From the cell containing the given text, extract its center point as [X, Y] coordinate. 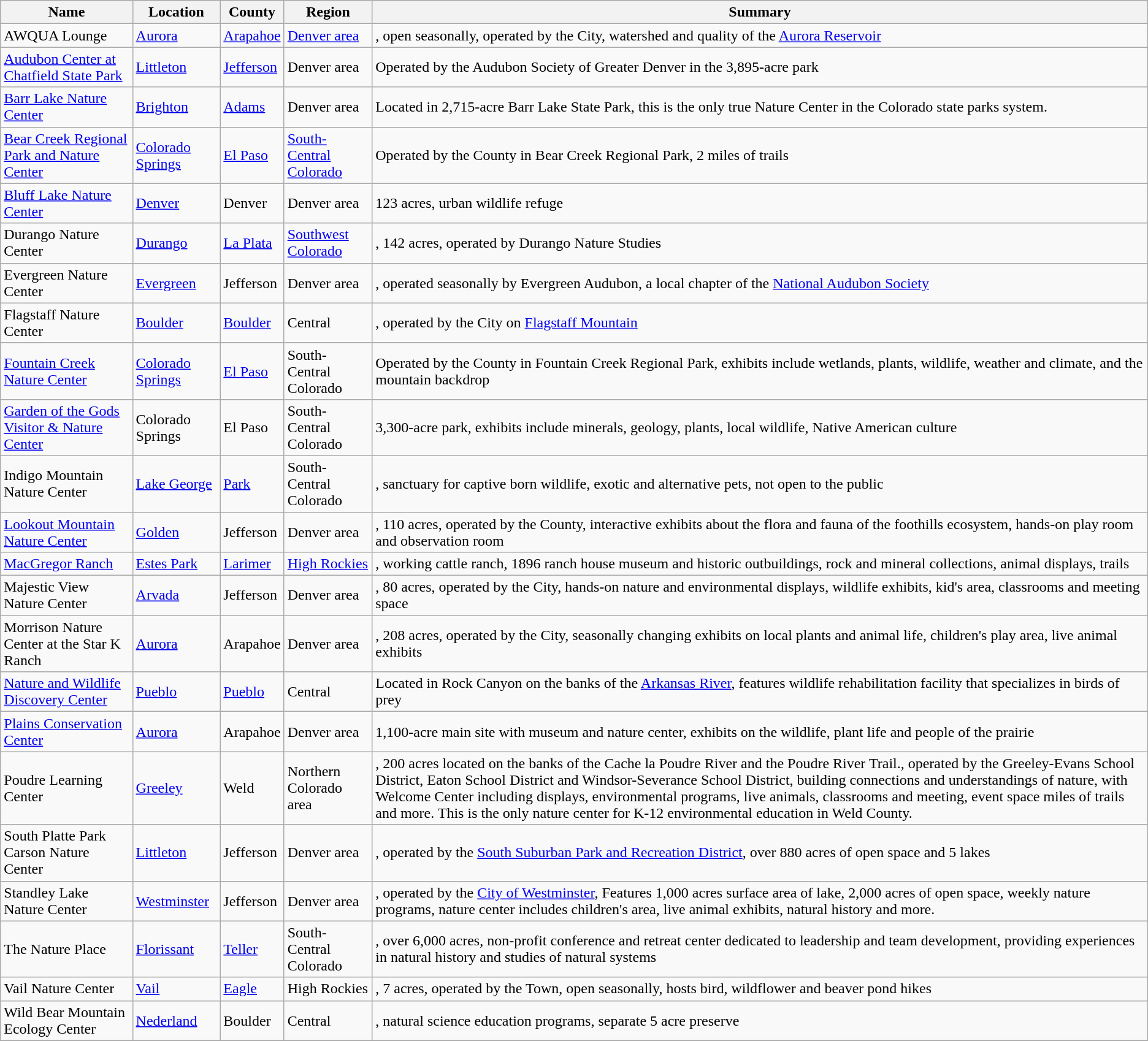
Plains Conservation Center [66, 732]
Eagle [252, 989]
Bear Creek Regional Park and Nature Center [66, 155]
La Plata [252, 243]
Name [66, 12]
, 208 acres, operated by the City, seasonally changing exhibits on local plants and animal life, children's play area, live animal exhibits [760, 644]
Brighton [177, 107]
Operated by the County in Fountain Creek Regional Park, exhibits include wetlands, plants, wildlife, weather and climate, and the mountain backdrop [760, 371]
Operated by the County in Bear Creek Regional Park, 2 miles of trails [760, 155]
Audubon Center at Chatfield State Park [66, 67]
Region [328, 12]
Weld [252, 788]
County [252, 12]
123 acres, urban wildlife refuge [760, 204]
AWQUA Lounge [66, 36]
Operated by the Audubon Society of Greater Denver in the 3,895-acre park [760, 67]
Adams [252, 107]
The Nature Place [66, 949]
Majestic View Nature Center [66, 596]
Morrison Nature Center at the Star K Ranch [66, 644]
Garden of the Gods Visitor & Nature Center [66, 427]
Evergreen Nature Center [66, 283]
Southwest Colorado [328, 243]
Teller [252, 949]
South Platte Park Carson Nature Center [66, 853]
Poudre Learning Center [66, 788]
Larimer [252, 564]
, sanctuary for captive born wildlife, exotic and alternative pets, not open to the public [760, 484]
, operated by the South Suburban Park and Recreation District, over 880 acres of open space and 5 lakes [760, 853]
Northern Colorado area [328, 788]
Lake George [177, 484]
Florissant [177, 949]
Summary [760, 12]
, 142 acres, operated by Durango Nature Studies [760, 243]
1,100-acre main site with museum and nature center, exhibits on the wildlife, plant life and people of the prairie [760, 732]
, 80 acres, operated by the City, hands-on nature and environmental displays, wildlife exhibits, kid's area, classrooms and meeting space [760, 596]
, natural science education programs, separate 5 acre preserve [760, 1020]
Greeley [177, 788]
Estes Park [177, 564]
Standley Lake Nature Center [66, 901]
Arvada [177, 596]
Durango Nature Center [66, 243]
Fountain Creek Nature Center [66, 371]
, operated seasonally by Evergreen Audubon, a local chapter of the National Audubon Society [760, 283]
Wild Bear Mountain Ecology Center [66, 1020]
, 7 acres, operated by the Town, open seasonally, hosts bird, wildflower and beaver pond hikes [760, 989]
Located in 2,715-acre Barr Lake State Park, this is the only true Nature Center in the Colorado state parks system. [760, 107]
Nederland [177, 1020]
Evergreen [177, 283]
Located in Rock Canyon on the banks of the Arkansas River, features wildlife rehabilitation facility that specializes in birds of prey [760, 692]
Barr Lake Nature Center [66, 107]
Park [252, 484]
Flagstaff Nature Center [66, 322]
Golden [177, 532]
Vail Nature Center [66, 989]
3,300-acre park, exhibits include minerals, geology, plants, local wildlife, Native American culture [760, 427]
Durango [177, 243]
Vail [177, 989]
, working cattle ranch, 1896 ranch house museum and historic outbuildings, rock and mineral collections, animal displays, trails [760, 564]
MacGregor Ranch [66, 564]
Bluff Lake Nature Center [66, 204]
Westminster [177, 901]
, operated by the City on Flagstaff Mountain [760, 322]
Indigo Mountain Nature Center [66, 484]
, open seasonally, operated by the City, watershed and quality of the Aurora Reservoir [760, 36]
Location [177, 12]
Lookout Mountain Nature Center [66, 532]
Nature and Wildlife Discovery Center [66, 692]
